Pinpoint the cell where the given text exists, returning its (X, Y) midpoint coordinate. 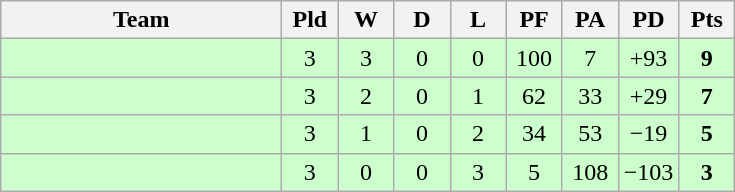
62 (534, 96)
Pld (310, 20)
100 (534, 58)
−103 (648, 172)
W (366, 20)
PA (590, 20)
53 (590, 134)
L (478, 20)
PF (534, 20)
34 (534, 134)
D (422, 20)
+93 (648, 58)
PD (648, 20)
33 (590, 96)
108 (590, 172)
−19 (648, 134)
+29 (648, 96)
Pts (707, 20)
9 (707, 58)
Team (142, 20)
